Output the (X, Y) coordinate of the center of the cell containing the given text.  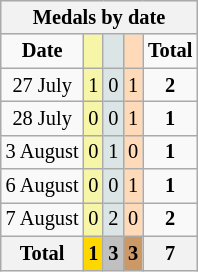
Medals by date (100, 17)
Date (42, 51)
7 (170, 253)
6 August (42, 186)
27 July (42, 85)
3 August (42, 152)
28 July (42, 118)
7 August (42, 219)
